Provide the (x, y) coordinate of the cell's center where the given text is located.  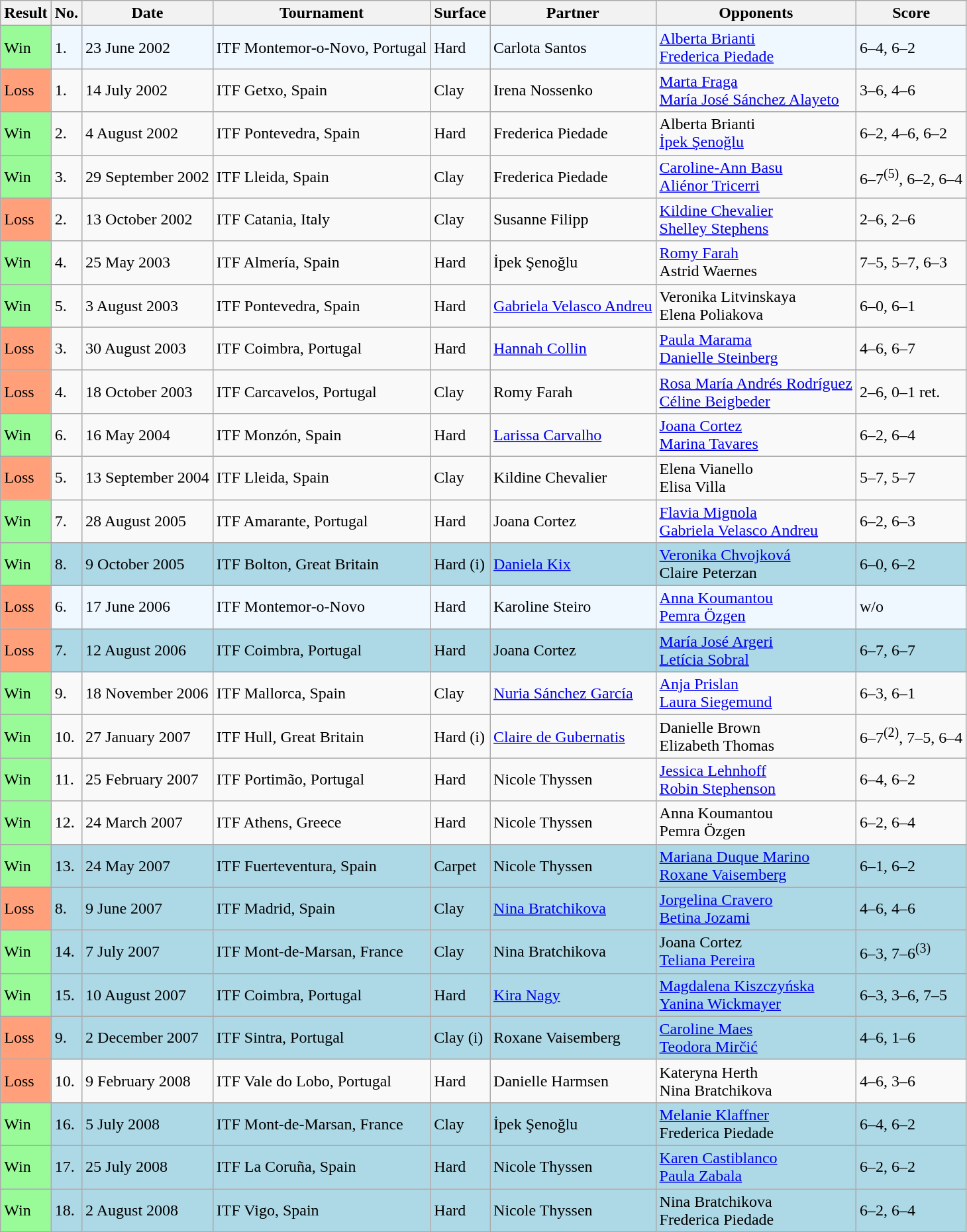
Kira Nagy (574, 994)
Joana Cortez Marina Tavares (756, 434)
Mariana Duque Marino Roxane Vaisemberg (756, 866)
María José Argeri Letícia Sobral (756, 650)
Jorgelina Cravero Betina Jozami (756, 908)
18 November 2006 (148, 694)
6–2, 6–2 (911, 1166)
17. (66, 1166)
25 February 2007 (148, 780)
3 August 2003 (148, 306)
Clay (i) (460, 1038)
Tournament (322, 13)
9 October 2005 (148, 564)
Surface (460, 13)
6–7(2), 7–5, 6–4 (911, 736)
Alberta Brianti İpek Şenoğlu (756, 134)
30 August 2003 (148, 348)
No. (66, 13)
Romy Farah (574, 392)
Karoline Steiro (574, 608)
Hannah Collin (574, 348)
27 January 2007 (148, 736)
Opponents (756, 13)
Susanne Filipp (574, 220)
4–6, 1–6 (911, 1038)
25 July 2008 (148, 1166)
Score (911, 13)
2–6, 0–1 ret. (911, 392)
ITF Catania, Italy (322, 220)
ITF Carcavelos, Portugal (322, 392)
9 June 2007 (148, 908)
28 August 2005 (148, 520)
ITF Montemor-o-Novo, Portugal (322, 48)
ITF Madrid, Spain (322, 908)
ITF Almería, Spain (322, 262)
6–0, 6–1 (911, 306)
6–3, 7–6(3) (911, 952)
4–6, 3–6 (911, 1080)
Romy Farah Astrid Waernes (756, 262)
Magdalena Kiszczyńska Yanina Wickmayer (756, 994)
ITF La Coruña, Spain (322, 1166)
Marta Fraga María José Sánchez Alayeto (756, 90)
ITF Bolton, Great Britain (322, 564)
2 December 2007 (148, 1038)
18. (66, 1210)
Jessica Lehnhoff Robin Stephenson (756, 780)
ITF Vale do Lobo, Portugal (322, 1080)
ITF Montemor-o-Novo (322, 608)
14 July 2002 (148, 90)
Kildine Chevalier (574, 478)
6–7, 6–7 (911, 650)
Elena Vianello Elisa Villa (756, 478)
6–3, 3–6, 7–5 (911, 994)
2 August 2008 (148, 1210)
Roxane Vaisemberg (574, 1038)
4 August 2002 (148, 134)
Daniela Kix (574, 564)
w/o (911, 608)
16. (66, 1124)
13. (66, 866)
16 May 2004 (148, 434)
ITF Hull, Great Britain (322, 736)
Danielle Harmsen (574, 1080)
Melanie Klaffner Frederica Piedade (756, 1124)
Carlota Santos (574, 48)
Result (26, 13)
12. (66, 822)
13 September 2004 (148, 478)
2–6, 2–6 (911, 220)
6–0, 6–2 (911, 564)
6–2, 4–6, 6–2 (911, 134)
Danielle Brown Elizabeth Thomas (756, 736)
Nina Bratchikova Frederica Piedade (756, 1210)
15. (66, 994)
Date (148, 13)
Rosa María Andrés Rodríguez Céline Beigbeder (756, 392)
ITF Athens, Greece (322, 822)
ITF Fuerteventura, Spain (322, 866)
25 May 2003 (148, 262)
ITF Amarante, Portugal (322, 520)
5–7, 5–7 (911, 478)
29 September 2002 (148, 176)
24 March 2007 (148, 822)
23 June 2002 (148, 48)
10 August 2007 (148, 994)
3–6, 4–6 (911, 90)
Partner (574, 13)
ITF Getxo, Spain (322, 90)
Karen Castiblanco Paula Zabala (756, 1166)
4–6, 6–7 (911, 348)
ITF Mallorca, Spain (322, 694)
Kateryna Herth Nina Bratchikova (756, 1080)
9 February 2008 (148, 1080)
Veronika Chvojková Claire Peterzan (756, 564)
Flavia Mignola Gabriela Velasco Andreu (756, 520)
Gabriela Velasco Andreu (574, 306)
ITF Vigo, Spain (322, 1210)
24 May 2007 (148, 866)
6–7(5), 6–2, 6–4 (911, 176)
Anja Prislan Laura Siegemund (756, 694)
Nuria Sánchez García (574, 694)
Irena Nossenko (574, 90)
Kildine Chevalier Shelley Stephens (756, 220)
13 October 2002 (148, 220)
Veronika Litvinskaya Elena Poliakova (756, 306)
14. (66, 952)
Joana Cortez Teliana Pereira (756, 952)
6–1, 6–2 (911, 866)
ITF Monzón, Spain (322, 434)
7 July 2007 (148, 952)
7–5, 5–7, 6–3 (911, 262)
Alberta Brianti Frederica Piedade (756, 48)
6–3, 6–1 (911, 694)
12 August 2006 (148, 650)
Larissa Carvalho (574, 434)
6–2, 6–3 (911, 520)
Caroline-Ann Basu Aliénor Tricerri (756, 176)
ITF Portimão, Portugal (322, 780)
Claire de Gubernatis (574, 736)
Paula Marama Danielle Steinberg (756, 348)
ITF Sintra, Portugal (322, 1038)
4–6, 4–6 (911, 908)
17 June 2006 (148, 608)
Carpet (460, 866)
5 July 2008 (148, 1124)
18 October 2003 (148, 392)
11. (66, 780)
Caroline Maes Teodora Mirčić (756, 1038)
